Pinpoint the cell where the given text exists, returning its [x, y] midpoint coordinate. 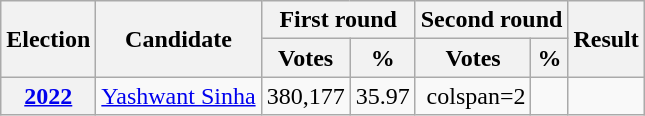
Second round [492, 20]
380,177 [306, 96]
2022 [48, 96]
Election [48, 39]
colspan=2 [473, 96]
First round [338, 20]
Result [606, 39]
35.97 [382, 96]
Yashwant Sinha [178, 96]
Candidate [178, 39]
